Find where the given text appears and provide that cell's center as [X, Y] coordinate. 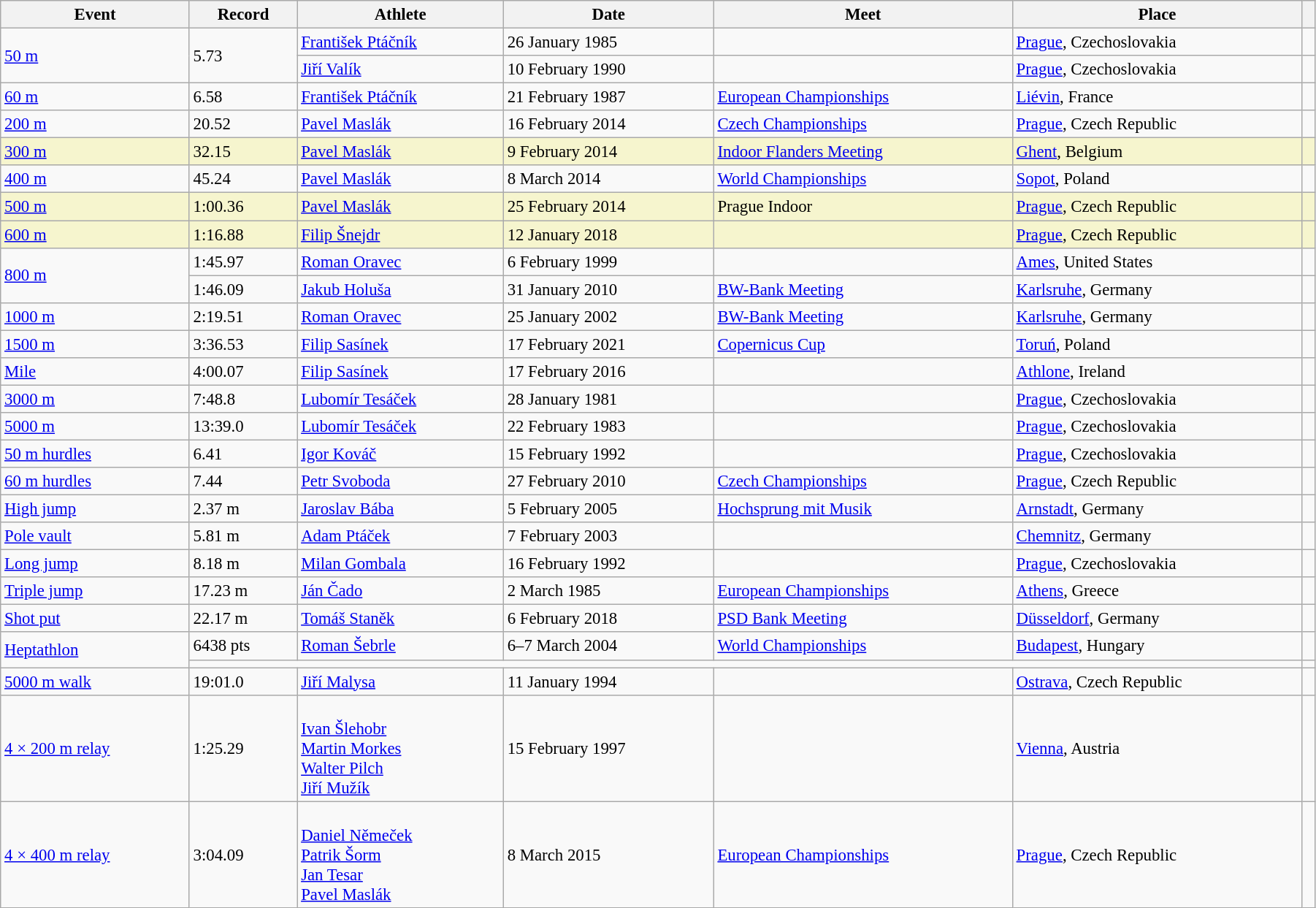
800 m [95, 275]
Düsseldorf, Germany [1157, 619]
Arnstadt, Germany [1157, 509]
200 m [95, 124]
50 m hurdles [95, 454]
5 February 2005 [608, 509]
Igor Kováč [400, 454]
22.17 m [243, 619]
300 m [95, 152]
Pole vault [95, 536]
5000 m walk [95, 682]
Liévin, France [1157, 97]
Petr Svoboda [400, 481]
16 February 2014 [608, 124]
21 February 1987 [608, 97]
11 January 1994 [608, 682]
20.52 [243, 124]
Triple jump [95, 591]
Hochsprung mit Musik [863, 509]
Shot put [95, 619]
6438 pts [243, 646]
600 m [95, 234]
25 February 2014 [608, 207]
Jiří Valík [400, 69]
Record [243, 15]
17 February 2016 [608, 372]
Daniel NěmečekPatrik ŠormJan TesarPavel Maslák [400, 855]
Ján Čado [400, 591]
Event [95, 15]
6.41 [243, 454]
3000 m [95, 399]
9 February 2014 [608, 152]
60 m hurdles [95, 481]
1000 m [95, 316]
7.44 [243, 481]
Chemnitz, Germany [1157, 536]
3:04.09 [243, 855]
Budapest, Hungary [1157, 646]
Athens, Greece [1157, 591]
8 March 2015 [608, 855]
7 February 2003 [608, 536]
28 January 1981 [608, 399]
Mile [95, 372]
17 February 2021 [608, 344]
4 × 400 m relay [95, 855]
Ivan ŠlehobrMartin MorkesWalter PilchJiří Mužík [400, 748]
Roman Šebrle [400, 646]
45.24 [243, 179]
6 February 1999 [608, 262]
Long jump [95, 564]
1:46.09 [243, 289]
8 March 2014 [608, 179]
Ghent, Belgium [1157, 152]
6–7 March 2004 [608, 646]
13:39.0 [243, 427]
60 m [95, 97]
19:01.0 [243, 682]
Vienna, Austria [1157, 748]
Copernicus Cup [863, 344]
Indoor Flanders Meeting [863, 152]
1:16.88 [243, 234]
25 January 2002 [608, 316]
17.23 m [243, 591]
27 February 2010 [608, 481]
5000 m [95, 427]
6.58 [243, 97]
12 January 2018 [608, 234]
Toruń, Poland [1157, 344]
16 February 1992 [608, 564]
10 February 1990 [608, 69]
26 January 1985 [608, 42]
32.15 [243, 152]
5.73 [243, 56]
Sopot, Poland [1157, 179]
Meet [863, 15]
6 February 2018 [608, 619]
2 March 1985 [608, 591]
4:00.07 [243, 372]
Jakub Holuša [400, 289]
Milan Gombala [400, 564]
Filip Šnejdr [400, 234]
Adam Ptáček [400, 536]
Athlone, Ireland [1157, 372]
Heptathlon [95, 650]
2:19.51 [243, 316]
3:36.53 [243, 344]
2.37 m [243, 509]
7:48.8 [243, 399]
Jaroslav Bába [400, 509]
Jiří Malysa [400, 682]
15 February 1992 [608, 454]
500 m [95, 207]
15 February 1997 [608, 748]
Athlete [400, 15]
31 January 2010 [608, 289]
50 m [95, 56]
Prague Indoor [863, 207]
4 × 200 m relay [95, 748]
22 February 1983 [608, 427]
1:45.97 [243, 262]
Place [1157, 15]
Ames, United States [1157, 262]
Date [608, 15]
Tomáš Staněk [400, 619]
5.81 m [243, 536]
400 m [95, 179]
1:00.36 [243, 207]
1500 m [95, 344]
1:25.29 [243, 748]
Ostrava, Czech Republic [1157, 682]
8.18 m [243, 564]
High jump [95, 509]
PSD Bank Meeting [863, 619]
